Locate the cell with the specified text and output its [x, y] center coordinate. 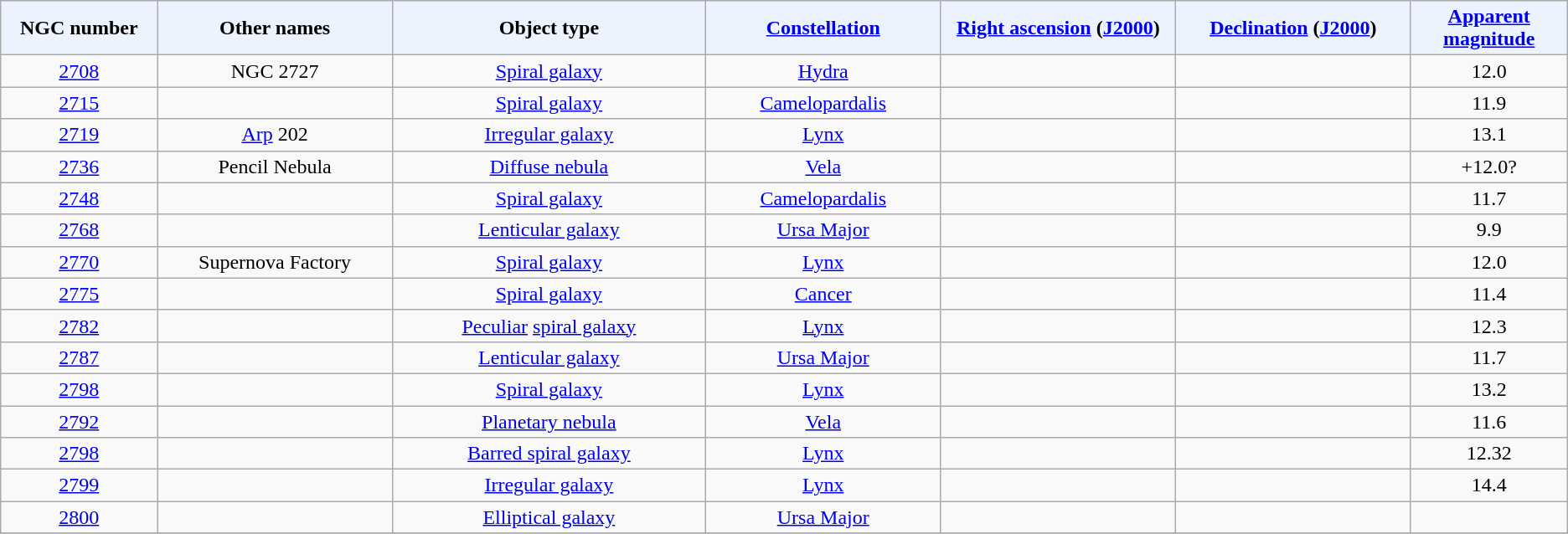
Pencil Nebula [275, 167]
2775 [79, 294]
12.3 [1489, 326]
2736 [79, 167]
2800 [79, 517]
2799 [79, 485]
9.9 [1489, 230]
Supernova Factory [275, 262]
13.2 [1489, 389]
14.4 [1489, 485]
11.4 [1489, 294]
+12.0? [1489, 167]
2719 [79, 135]
Peculiar spiral galaxy [549, 326]
NGC number [79, 28]
Cancer [823, 294]
Arp 202 [275, 135]
Hydra [823, 71]
Constellation [823, 28]
Other names [275, 28]
2787 [79, 357]
Planetary nebula [549, 421]
2782 [79, 326]
2792 [79, 421]
Right ascension (J2000) [1059, 28]
2715 [79, 103]
13.1 [1489, 135]
NGC 2727 [275, 71]
2748 [79, 198]
11.6 [1489, 421]
Elliptical galaxy [549, 517]
Apparent magnitude [1489, 28]
12.32 [1489, 454]
Object type [549, 28]
2708 [79, 71]
2770 [79, 262]
Barred spiral galaxy [549, 454]
Diffuse nebula [549, 167]
Declination (J2000) [1293, 28]
2768 [79, 230]
11.9 [1489, 103]
